For the text-containing cell, return its midpoint in (X, Y) coordinate format. 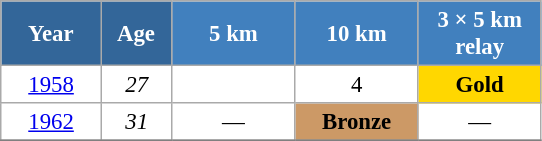
31 (136, 122)
Year (52, 34)
1962 (52, 122)
5 km (234, 34)
27 (136, 85)
Bronze (356, 122)
Gold (480, 85)
3 × 5 km relay (480, 34)
4 (356, 85)
10 km (356, 34)
Age (136, 34)
1958 (52, 85)
